Capture the cell that displays the provided text and extract its [x, y] central coordinate. 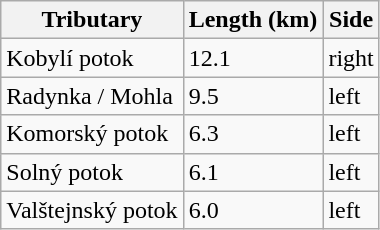
6.0 [253, 210]
Solný potok [92, 172]
Tributary [92, 20]
9.5 [253, 96]
right [351, 58]
Side [351, 20]
6.3 [253, 134]
Length (km) [253, 20]
Valštejnský potok [92, 210]
Radynka / Mohla [92, 96]
6.1 [253, 172]
12.1 [253, 58]
Komorský potok [92, 134]
Kobylí potok [92, 58]
